Find where the given text appears and provide that cell's center as (X, Y) coordinate. 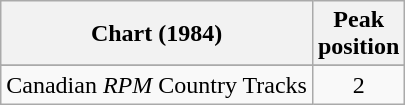
Canadian RPM Country Tracks (157, 85)
Peakposition (358, 34)
2 (358, 85)
Chart (1984) (157, 34)
